Determine the [x, y] coordinate at the center of the cell enclosing the given text.  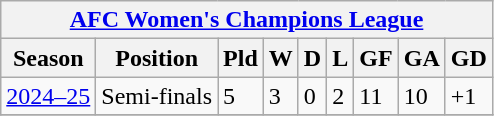
0 [312, 96]
D [312, 58]
5 [241, 96]
Pld [241, 58]
GA [422, 58]
2 [340, 96]
+1 [468, 96]
GF [376, 58]
10 [422, 96]
L [340, 58]
Semi-finals [157, 96]
GD [468, 58]
Season [48, 58]
2024–25 [48, 96]
Position [157, 58]
11 [376, 96]
AFC Women's Champions League [247, 20]
3 [280, 96]
W [280, 58]
